Return [x, y] of the center of cell containing provided text 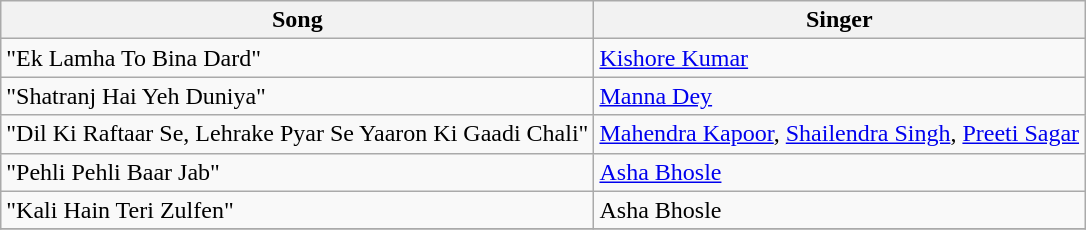
Mahendra Kapoor, Shailendra Singh, Preeti Sagar [840, 134]
"Pehli Pehli Baar Jab" [298, 172]
"Shatranj Hai Yeh Duniya" [298, 96]
"Dil Ki Raftaar Se, Lehrake Pyar Se Yaaron Ki Gaadi Chali" [298, 134]
Song [298, 20]
Kishore Kumar [840, 58]
"Kali Hain Teri Zulfen" [298, 210]
Manna Dey [840, 96]
"Ek Lamha To Bina Dard" [298, 58]
Singer [840, 20]
